Output the [x, y] coordinate of the center of the cell containing the given text.  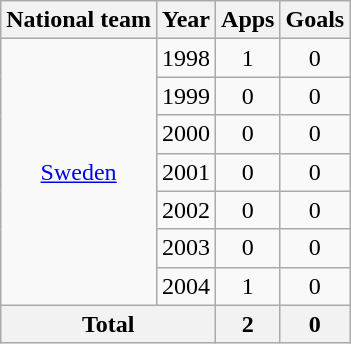
2 [248, 324]
2001 [186, 172]
Goals [315, 20]
Sweden [79, 172]
2003 [186, 248]
Total [108, 324]
1998 [186, 58]
1999 [186, 96]
Apps [248, 20]
Year [186, 20]
2004 [186, 286]
2002 [186, 210]
National team [79, 20]
2000 [186, 134]
